Output the (X, Y) coordinate of the center of the cell containing the given text.  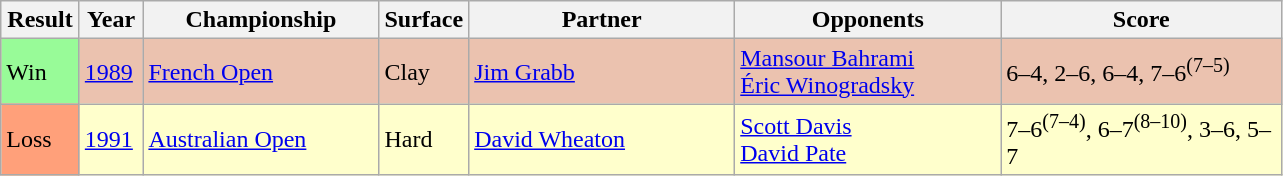
Loss (40, 140)
Surface (424, 20)
7–6(7–4), 6–7(8–10), 3–6, 5–7 (1142, 140)
Win (40, 72)
French Open (261, 72)
Jim Grabb (602, 72)
Scott Davis David Pate (868, 140)
Hard (424, 140)
6–4, 2–6, 6–4, 7–6(7–5) (1142, 72)
Opponents (868, 20)
Partner (602, 20)
Mansour Bahrami Éric Winogradsky (868, 72)
Australian Open (261, 140)
Year (111, 20)
1989 (111, 72)
1991 (111, 140)
Championship (261, 20)
Score (1142, 20)
Clay (424, 72)
David Wheaton (602, 140)
Result (40, 20)
